Provide the (X, Y) coordinate of the cell's center where the given text is located.  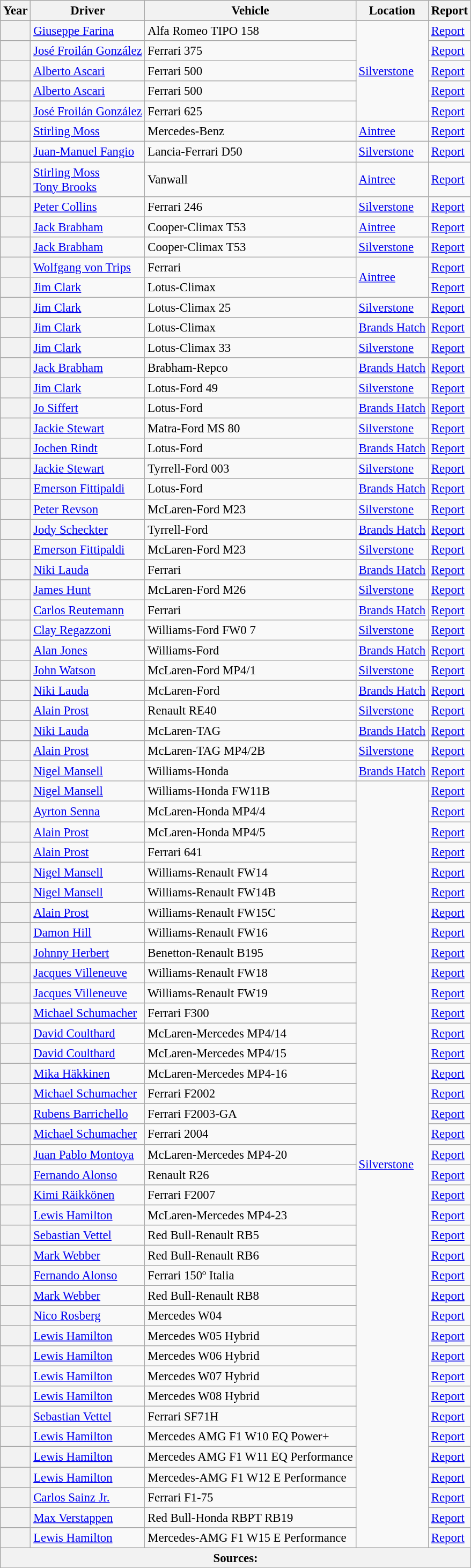
Stirling Moss (88, 131)
Mercedes W06 Hybrid (250, 1356)
Max Verstappen (88, 1518)
Ferrari 625 (250, 112)
Ferrari F2002 (250, 1094)
Jo Siffert (88, 408)
Ferrari SF71H (250, 1417)
Alan Jones (88, 650)
Mercedes-Benz (250, 131)
McLaren-Ford M26 (250, 590)
Williams-Renault FW19 (250, 993)
Lotus-Climax 25 (250, 307)
Giuseppe Farina (88, 31)
McLaren-Honda MP4/4 (250, 812)
Carlos Reutemann (88, 610)
McLaren-Mercedes MP4/14 (250, 1034)
Lancia-Ferrari D50 (250, 152)
Ferrari F1-75 (250, 1497)
Red Bull-Honda RBPT RB19 (250, 1518)
John Watson (88, 671)
Williams-Honda FW11B (250, 791)
Ferrari F300 (250, 1013)
Jody Scheckter (88, 529)
Williams-Renault FW16 (250, 933)
Mercedes AMG F1 W11 EQ Performance (250, 1457)
McLaren-Ford (250, 691)
Matra-Ford MS 80 (250, 429)
McLaren-Mercedes MP4-16 (250, 1074)
Nico Rosberg (88, 1316)
Lotus-Ford 49 (250, 388)
Red Bull-Renault RB6 (250, 1255)
McLaren-Mercedes MP4/15 (250, 1054)
Tyrrell-Ford 003 (250, 469)
Williams-Renault FW14B (250, 892)
Benetton-Renault B195 (250, 953)
McLaren-TAG (250, 731)
Mercedes AMG F1 W10 EQ Power+ (250, 1437)
Peter Collins (88, 207)
Vehicle (250, 11)
Sources: (236, 1558)
Vanwall (250, 179)
Driver (88, 11)
Rubens Barrichello (88, 1114)
Carlos Sainz Jr. (88, 1497)
Juan-Manuel Fangio (88, 152)
McLaren-Honda MP4/5 (250, 832)
Year (16, 11)
Peter Revson (88, 509)
Jochen Rindt (88, 448)
Wolfgang von Trips (88, 267)
Williams-Ford FW0 7 (250, 630)
Ferrari 641 (250, 852)
Mika Häkkinen (88, 1074)
Williams-Renault FW15C (250, 912)
Red Bull-Renault RB8 (250, 1295)
Williams-Ford (250, 650)
Stirling Moss Tony Brooks (88, 179)
Mercedes-AMG F1 W15 E Performance (250, 1537)
Ayrton Senna (88, 812)
Williams-Honda (250, 771)
Ferrari 246 (250, 207)
Red Bull-Renault RB5 (250, 1235)
Mercedes W07 Hybrid (250, 1376)
Clay Regazzoni (88, 630)
Johnny Herbert (88, 953)
McLaren-Ford MP4/1 (250, 671)
Renault R26 (250, 1175)
Juan Pablo Montoya (88, 1154)
Ferrari F2003-GA (250, 1114)
Kimi Räikkönen (88, 1195)
Brabham-Repco (250, 368)
Williams-Renault FW14 (250, 872)
Damon Hill (88, 933)
Mercedes W04 (250, 1316)
Ferrari F2007 (250, 1195)
Alfa Romeo TIPO 158 (250, 31)
Mercedes W05 Hybrid (250, 1336)
James Hunt (88, 590)
Williams-Renault FW18 (250, 973)
Ferrari 2004 (250, 1135)
Mercedes-AMG F1 W12 E Performance (250, 1477)
Mercedes W08 Hybrid (250, 1396)
McLaren-TAG MP4/2B (250, 751)
Location (392, 11)
Ferrari 150º Italia (250, 1276)
McLaren-Mercedes MP4-23 (250, 1215)
Ferrari 375 (250, 51)
Tyrrell-Ford (250, 529)
Renault RE40 (250, 711)
McLaren-Mercedes MP4-20 (250, 1154)
Lotus-Climax 33 (250, 348)
